Return the [X, Y] coordinate for the center point of the cell that contains the specified text.  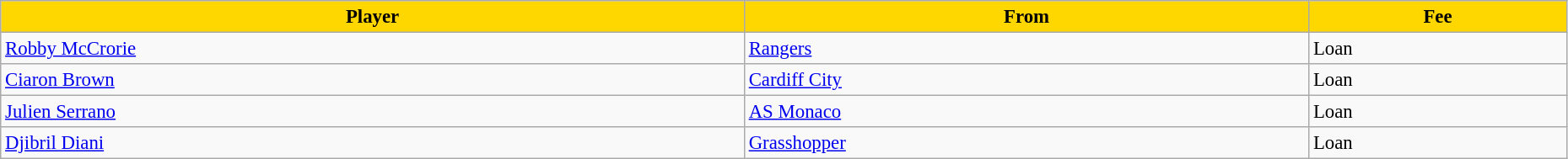
Cardiff City [1026, 80]
AS Monaco [1026, 112]
Rangers [1026, 49]
Player [373, 17]
Julien Serrano [373, 112]
Djibril Diani [373, 143]
Grasshopper [1026, 143]
From [1026, 17]
Ciaron Brown [373, 80]
Fee [1438, 17]
Robby McCrorie [373, 49]
